Locate the cell with the specified text and output its [x, y] center coordinate. 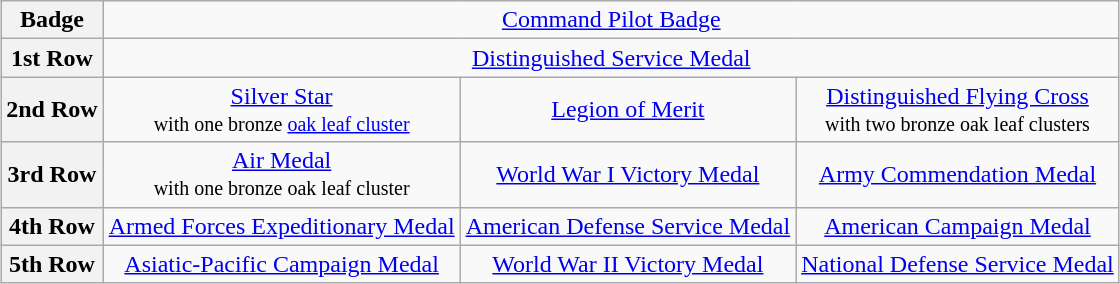
World War I Victory Medal [628, 174]
Command Pilot Badge [611, 20]
Distinguished Flying Crosswith two bronze oak leaf clusters [958, 110]
2nd Row [52, 110]
Armed Forces Expeditionary Medal [282, 226]
Distinguished Service Medal [611, 58]
World War II Victory Medal [628, 264]
American Campaign Medal [958, 226]
Legion of Merit [628, 110]
Air Medalwith one bronze oak leaf cluster [282, 174]
American Defense Service Medal [628, 226]
Asiatic-Pacific Campaign Medal [282, 264]
4th Row [52, 226]
Silver Starwith one bronze oak leaf cluster [282, 110]
Badge [52, 20]
5th Row [52, 264]
Army Commendation Medal [958, 174]
National Defense Service Medal [958, 264]
3rd Row [52, 174]
1st Row [52, 58]
